Return [x, y] of the center of cell containing provided text 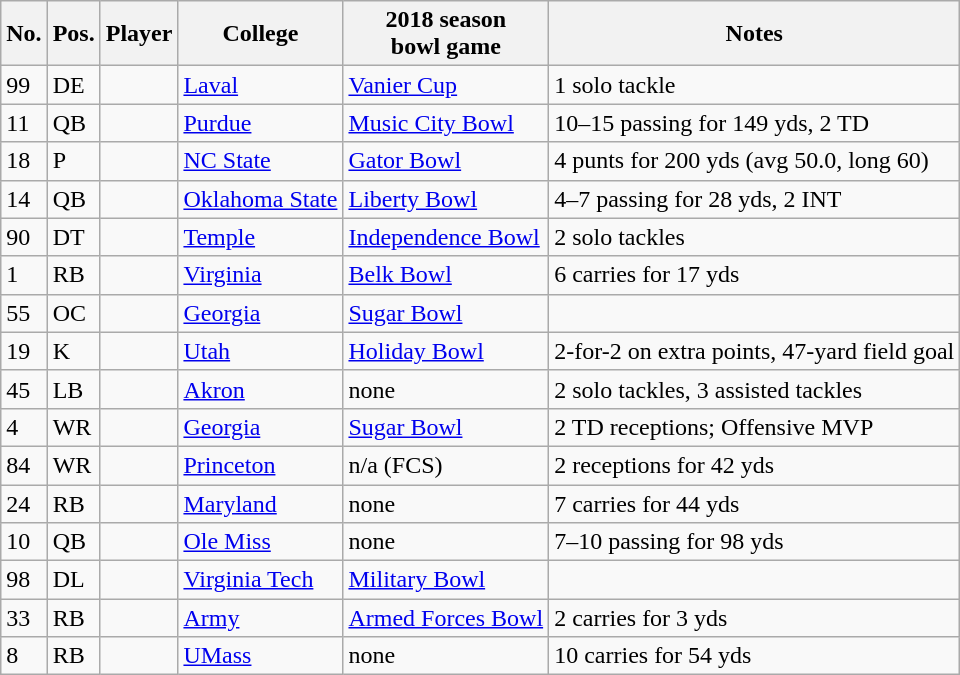
45 [24, 389]
Armed Forces Bowl [446, 618]
OC [74, 313]
14 [24, 199]
1 solo tackle [754, 85]
Princeton [260, 465]
98 [24, 580]
2 receptions for 42 yds [754, 465]
Maryland [260, 503]
Army [260, 618]
6 carries for 17 yds [754, 275]
K [74, 351]
90 [24, 237]
Gator Bowl [446, 161]
College [260, 34]
Virginia [260, 275]
NC State [260, 161]
10 [24, 542]
Military Bowl [446, 580]
Oklahoma State [260, 199]
No. [24, 34]
Temple [260, 237]
2 solo tackles [754, 237]
UMass [260, 656]
DE [74, 85]
4–7 passing for 28 yds, 2 INT [754, 199]
Player [139, 34]
2 solo tackles, 3 assisted tackles [754, 389]
7 carries for 44 yds [754, 503]
11 [24, 123]
33 [24, 618]
LB [74, 389]
Music City Bowl [446, 123]
Virginia Tech [260, 580]
P [74, 161]
10–15 passing for 149 yds, 2 TD [754, 123]
18 [24, 161]
Laval [260, 85]
DT [74, 237]
1 [24, 275]
DL [74, 580]
2-for-2 on extra points, 47-yard field goal [754, 351]
2 carries for 3 yds [754, 618]
19 [24, 351]
Holiday Bowl [446, 351]
Notes [754, 34]
2 TD receptions; Offensive MVP [754, 427]
55 [24, 313]
n/a (FCS) [446, 465]
99 [24, 85]
4 punts for 200 yds (avg 50.0, long 60) [754, 161]
10 carries for 54 yds [754, 656]
Independence Bowl [446, 237]
84 [24, 465]
7–10 passing for 98 yds [754, 542]
Akron [260, 389]
Vanier Cup [446, 85]
Purdue [260, 123]
4 [24, 427]
2018 seasonbowl game [446, 34]
24 [24, 503]
Ole Miss [260, 542]
Pos. [74, 34]
Utah [260, 351]
Liberty Bowl [446, 199]
8 [24, 656]
Belk Bowl [446, 275]
